From the cell containing the given text, extract its center point as [x, y] coordinate. 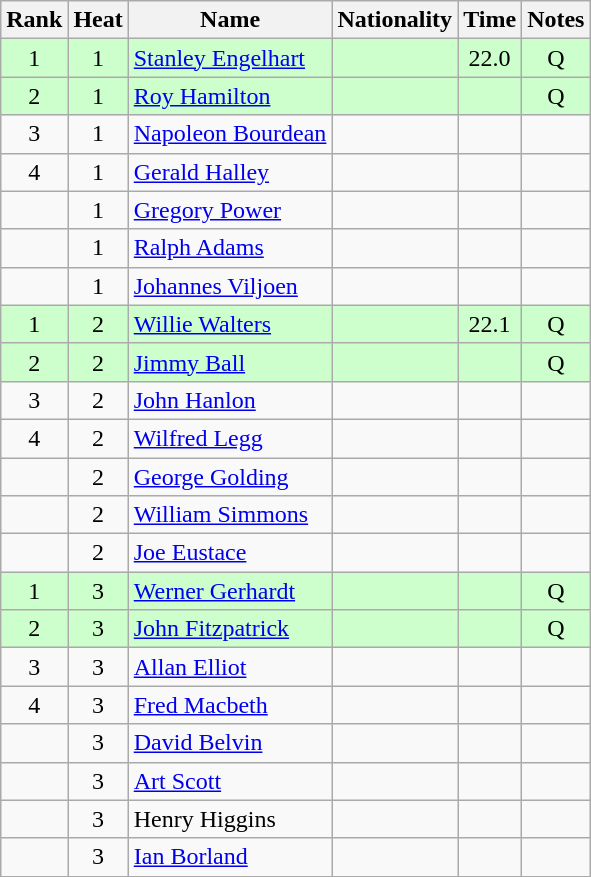
Notes [556, 20]
John Fitzpatrick [230, 629]
Rank [34, 20]
Jimmy Ball [230, 362]
Gregory Power [230, 210]
John Hanlon [230, 400]
Gerald Halley [230, 172]
Ian Borland [230, 857]
Stanley Engelhart [230, 58]
Joe Eustace [230, 553]
Art Scott [230, 781]
22.0 [490, 58]
Name [230, 20]
Nationality [395, 20]
Johannes Viljoen [230, 286]
Napoleon Bourdean [230, 134]
Henry Higgins [230, 819]
Allan Elliot [230, 667]
Heat [98, 20]
Willie Walters [230, 324]
22.1 [490, 324]
Werner Gerhardt [230, 591]
Ralph Adams [230, 248]
David Belvin [230, 743]
Fred Macbeth [230, 705]
William Simmons [230, 515]
Wilfred Legg [230, 438]
Time [490, 20]
Roy Hamilton [230, 96]
George Golding [230, 477]
